Scan for the cell matching the given text and deliver its (x, y) coordinate at center. 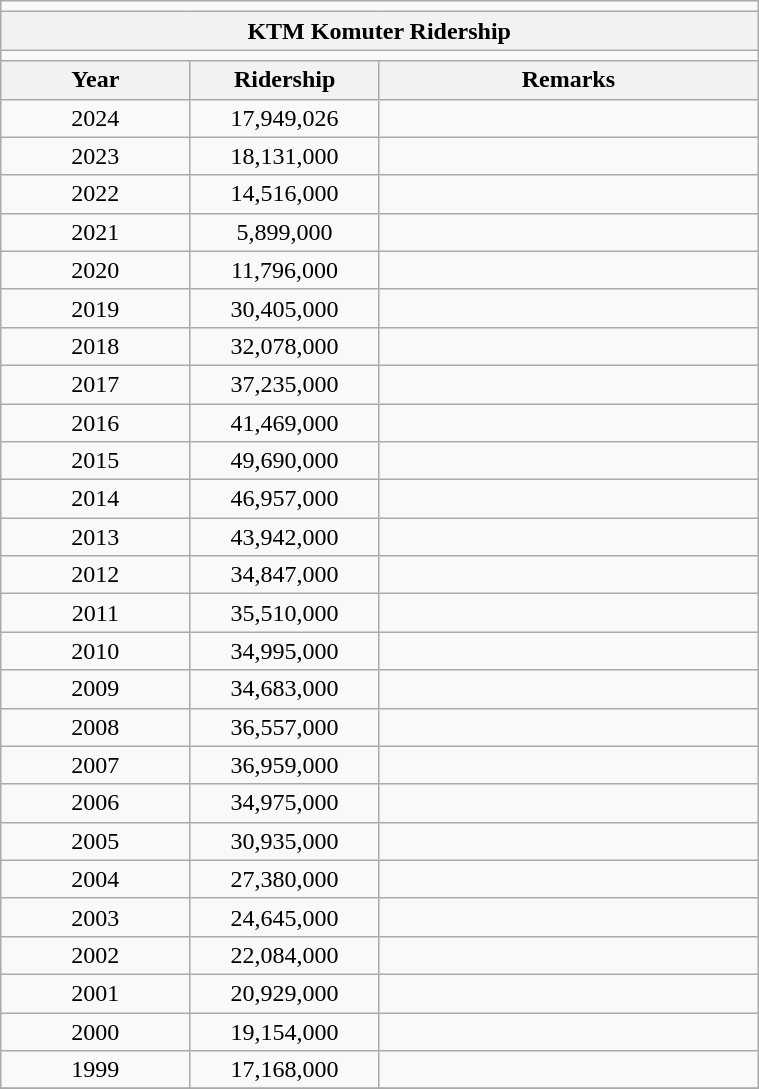
36,557,000 (284, 727)
Year (96, 80)
20,929,000 (284, 993)
2001 (96, 993)
5,899,000 (284, 232)
27,380,000 (284, 879)
2024 (96, 118)
11,796,000 (284, 270)
30,405,000 (284, 308)
2017 (96, 384)
24,645,000 (284, 917)
2000 (96, 1031)
46,957,000 (284, 499)
30,935,000 (284, 841)
2008 (96, 727)
2010 (96, 651)
17,168,000 (284, 1070)
2016 (96, 423)
34,975,000 (284, 803)
2020 (96, 270)
35,510,000 (284, 613)
2014 (96, 499)
18,131,000 (284, 156)
2006 (96, 803)
KTM Komuter Ridership (380, 31)
43,942,000 (284, 537)
2002 (96, 955)
2007 (96, 765)
Ridership (284, 80)
32,078,000 (284, 346)
2022 (96, 194)
Remarks (568, 80)
2021 (96, 232)
2015 (96, 461)
2009 (96, 689)
2003 (96, 917)
2023 (96, 156)
2004 (96, 879)
34,847,000 (284, 575)
14,516,000 (284, 194)
1999 (96, 1070)
49,690,000 (284, 461)
41,469,000 (284, 423)
2019 (96, 308)
34,683,000 (284, 689)
34,995,000 (284, 651)
22,084,000 (284, 955)
2012 (96, 575)
2013 (96, 537)
2005 (96, 841)
37,235,000 (284, 384)
19,154,000 (284, 1031)
2018 (96, 346)
36,959,000 (284, 765)
17,949,026 (284, 118)
2011 (96, 613)
